Extract the (X, Y) coordinate from the center of the cell holding the provided text.  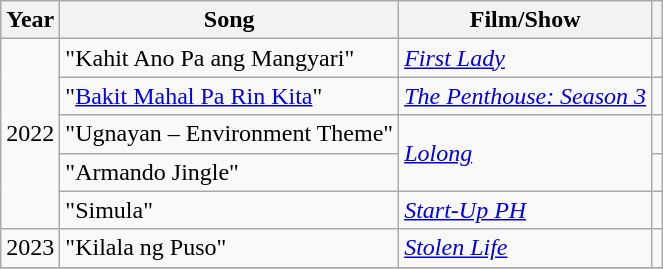
Year (30, 20)
"Ugnayan – Environment Theme" (230, 134)
Film/Show (526, 20)
2023 (30, 248)
Stolen Life (526, 248)
Song (230, 20)
Start-Up PH (526, 210)
First Lady (526, 58)
"Armando Jingle" (230, 172)
The Penthouse: Season 3 (526, 96)
"Bakit Mahal Pa Rin Kita" (230, 96)
2022 (30, 134)
"Kilala ng Puso" (230, 248)
"Kahit Ano Pa ang Mangyari" (230, 58)
"Simula" (230, 210)
Lolong (526, 153)
